Return the [x, y] coordinate for the center point of the cell that contains the specified text.  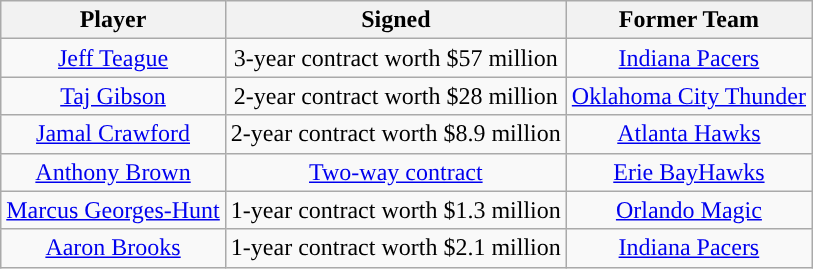
Atlanta Hawks [688, 134]
Oklahoma City Thunder [688, 96]
Jeff Teague [114, 58]
2-year contract worth $28 million [396, 96]
1-year contract worth $1.3 million [396, 210]
Player [114, 20]
Signed [396, 20]
Marcus Georges-Hunt [114, 210]
2-year contract worth $8.9 million [396, 134]
3-year contract worth $57 million [396, 58]
Jamal Crawford [114, 134]
Former Team [688, 20]
1-year contract worth $2.1 million [396, 248]
Orlando Magic [688, 210]
Anthony Brown [114, 172]
Two-way contract [396, 172]
Aaron Brooks [114, 248]
Taj Gibson [114, 96]
Erie BayHawks [688, 172]
